Pinpoint the cell where the given text exists, returning its (x, y) midpoint coordinate. 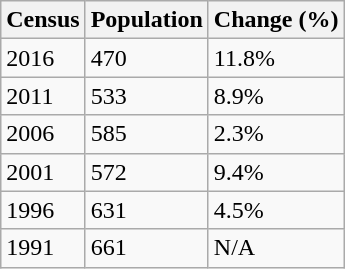
9.4% (276, 172)
661 (146, 248)
572 (146, 172)
1996 (43, 210)
2001 (43, 172)
2006 (43, 134)
8.9% (276, 96)
4.5% (276, 210)
2011 (43, 96)
533 (146, 96)
585 (146, 134)
Census (43, 20)
631 (146, 210)
2.3% (276, 134)
1991 (43, 248)
2016 (43, 58)
470 (146, 58)
11.8% (276, 58)
Change (%) (276, 20)
N/A (276, 248)
Population (146, 20)
